Find where the given text appears and provide that cell's center as [x, y] coordinate. 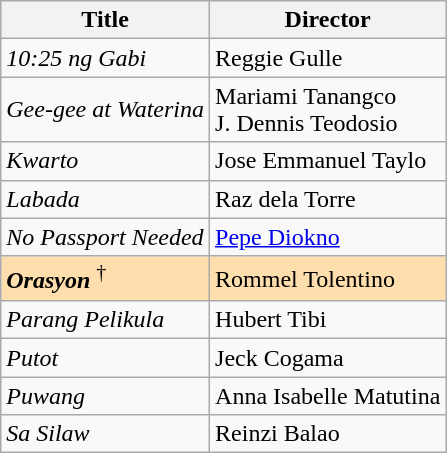
10:25 ng Gabi [106, 58]
Labada [106, 199]
Reggie Gulle [328, 58]
Gee-gee at Waterina [106, 110]
Anna Isabelle Matutina [328, 396]
Title [106, 20]
Hubert Tibi [328, 320]
Jose Emmanuel Taylo [328, 161]
Pepe Diokno [328, 237]
Sa Silaw [106, 434]
Orasyon † [106, 278]
Raz dela Torre [328, 199]
Jeck Cogama [328, 358]
Puwang [106, 396]
Parang Pelikula [106, 320]
Kwarto [106, 161]
Reinzi Balao [328, 434]
Rommel Tolentino [328, 278]
No Passport Needed [106, 237]
Director [328, 20]
Putot [106, 358]
Mariami TanangcoJ. Dennis Teodosio [328, 110]
